Output the (x, y) coordinate of the center of the cell containing the given text.  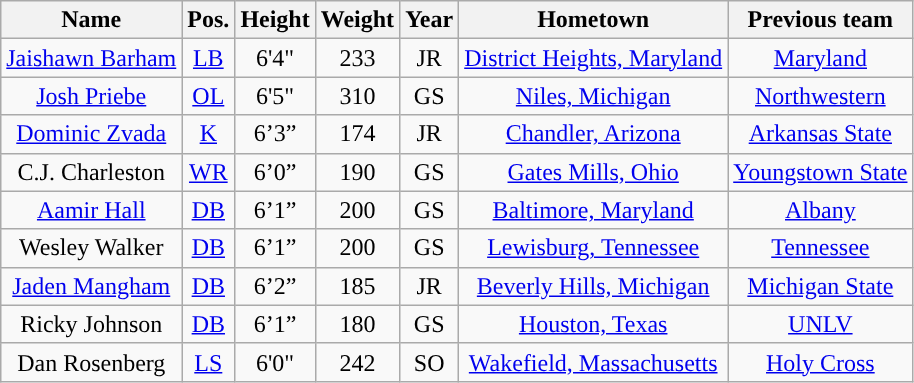
Dan Rosenberg (92, 362)
District Heights, Maryland (594, 58)
Ricky Johnson (92, 324)
WR (208, 172)
Name (92, 20)
Chandler, Arizona (594, 134)
OL (208, 96)
Pos. (208, 20)
174 (357, 134)
Wesley Walker (92, 248)
6'4" (275, 58)
Albany (820, 210)
Arkansas State (820, 134)
Houston, Texas (594, 324)
Height (275, 20)
Aamir Hall (92, 210)
Tennessee (820, 248)
6’0” (275, 172)
LB (208, 58)
Michigan State (820, 286)
Hometown (594, 20)
Lewisburg, Tennessee (594, 248)
233 (357, 58)
Josh Priebe (92, 96)
Weight (357, 20)
Baltimore, Maryland (594, 210)
SO (430, 362)
180 (357, 324)
C.J. Charleston (92, 172)
242 (357, 362)
Northwestern (820, 96)
Previous team (820, 20)
Maryland (820, 58)
Gates Mills, Ohio (594, 172)
Jaishawn Barham (92, 58)
Youngstown State (820, 172)
Holy Cross (820, 362)
6'0" (275, 362)
Year (430, 20)
K (208, 134)
Dominic Zvada (92, 134)
Beverly Hills, Michigan (594, 286)
6’3” (275, 134)
LS (208, 362)
6'5" (275, 96)
6’2” (275, 286)
Niles, Michigan (594, 96)
310 (357, 96)
190 (357, 172)
UNLV (820, 324)
Wakefield, Massachusetts (594, 362)
Jaden Mangham (92, 286)
185 (357, 286)
